Return the [X, Y] coordinate for the center point of the cell that contains the specified text.  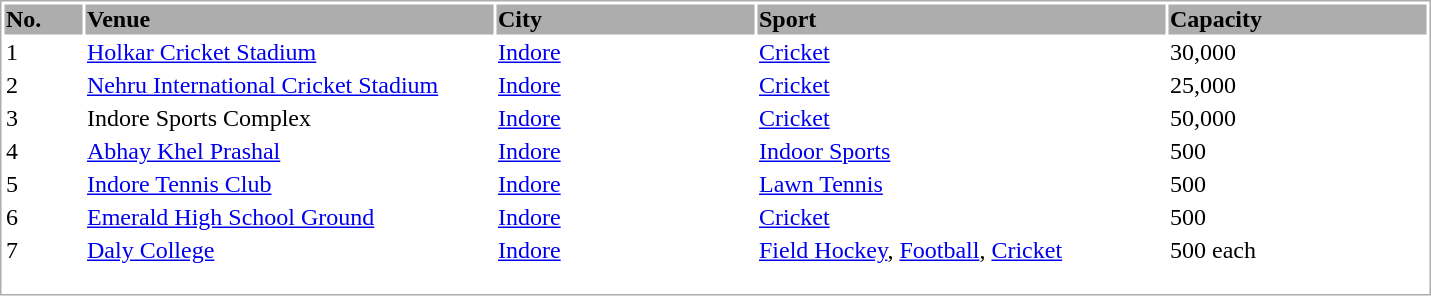
No. [43, 19]
3 [43, 119]
Indore Tennis Club [290, 185]
Indore Sports Complex [290, 119]
Lawn Tennis [962, 185]
Sport [962, 19]
Venue [290, 19]
6 [43, 217]
25,000 [1297, 85]
City [625, 19]
Emerald High School Ground [290, 217]
500 each [1297, 251]
Nehru International Cricket Stadium [290, 85]
30,000 [1297, 53]
Indoor Sports [962, 151]
Holkar Cricket Stadium [290, 53]
Capacity [1297, 19]
2 [43, 85]
Field Hockey, Football, Cricket [962, 251]
7 [43, 251]
Abhay Khel Prashal [290, 151]
Daly College [290, 251]
4 [43, 151]
5 [43, 185]
50,000 [1297, 119]
1 [43, 53]
